Locate the cell with the specified text and output its (X, Y) center coordinate. 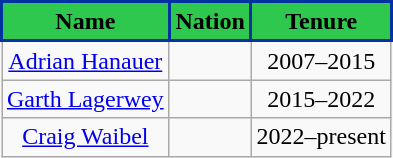
Adrian Hanauer (86, 60)
Name (86, 22)
Craig Waibel (86, 137)
Tenure (321, 22)
2022–present (321, 137)
Garth Lagerwey (86, 99)
Nation (210, 22)
2007–2015 (321, 60)
2015–2022 (321, 99)
